Return (X, Y) of the center of cell containing provided text 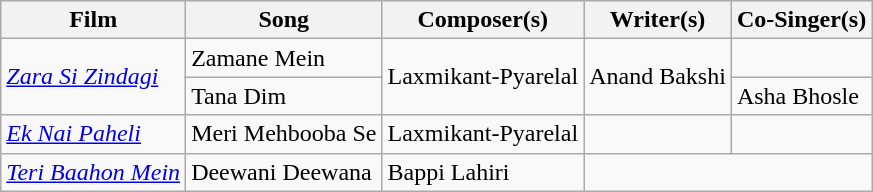
Composer(s) (483, 20)
Bappi Lahiri (483, 172)
Deewani Deewana (284, 172)
Writer(s) (658, 20)
Ek Nai Paheli (94, 134)
Co-Singer(s) (801, 20)
Asha Bhosle (801, 96)
Zamane Mein (284, 58)
Zara Si Zindagi (94, 77)
Teri Baahon Mein (94, 172)
Meri Mehbooba Se (284, 134)
Tana Dim (284, 96)
Anand Bakshi (658, 77)
Song (284, 20)
Film (94, 20)
